Scan for the cell matching the given text and deliver its [x, y] coordinate at center. 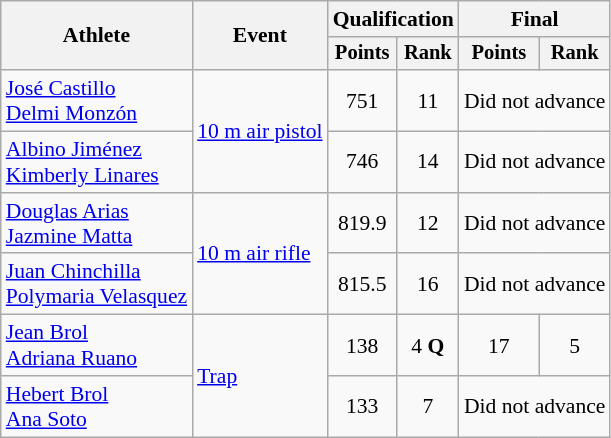
7 [428, 406]
Juan ChinchillaPolymaria Velasquez [96, 284]
16 [428, 284]
4 Q [428, 346]
Qualification [394, 19]
Final [535, 19]
Jean BrolAdriana Ruano [96, 346]
133 [362, 406]
815.5 [362, 284]
5 [575, 346]
751 [362, 100]
Athlete [96, 36]
José CastilloDelmi Monzón [96, 100]
17 [499, 346]
14 [428, 162]
Douglas AriasJazmine Matta [96, 224]
12 [428, 224]
10 m air rifle [260, 254]
11 [428, 100]
Event [260, 36]
819.9 [362, 224]
Hebert BrolAna Soto [96, 406]
10 m air pistol [260, 131]
Albino JiménezKimberly Linares [96, 162]
Trap [260, 376]
138 [362, 346]
746 [362, 162]
